Identify which cell holds the provided text, then report its [x, y] central coordinate. 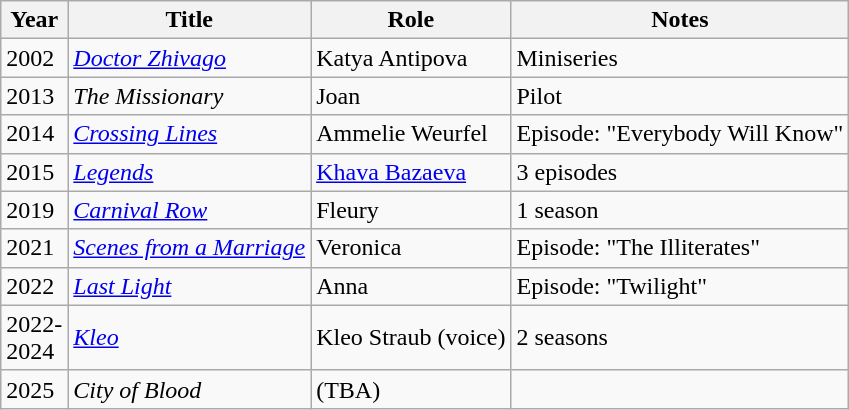
The Missionary [190, 96]
Legends [190, 172]
1 season [680, 210]
Scenes from a Marriage [190, 248]
2021 [34, 248]
2013 [34, 96]
Episode: "The Illiterates" [680, 248]
Role [411, 20]
Pilot [680, 96]
Joan [411, 96]
2022-2024 [34, 338]
City of Blood [190, 389]
2019 [34, 210]
Kleo Straub (voice) [411, 338]
Katya Antipova [411, 58]
Kleo [190, 338]
Khava Bazaeva [411, 172]
Year [34, 20]
Ammelie Weurfel [411, 134]
Episode: "Everybody Will Know" [680, 134]
Notes [680, 20]
Miniseries [680, 58]
Episode: "Twilight" [680, 286]
2014 [34, 134]
2 seasons [680, 338]
Carnival Row [190, 210]
Anna [411, 286]
(TBA) [411, 389]
Last Light [190, 286]
2025 [34, 389]
Veronica [411, 248]
Title [190, 20]
2002 [34, 58]
Crossing Lines [190, 134]
3 episodes [680, 172]
Fleury [411, 210]
2022 [34, 286]
2015 [34, 172]
Doctor Zhivago [190, 58]
